Pinpoint the cell where the given text exists, returning its (x, y) midpoint coordinate. 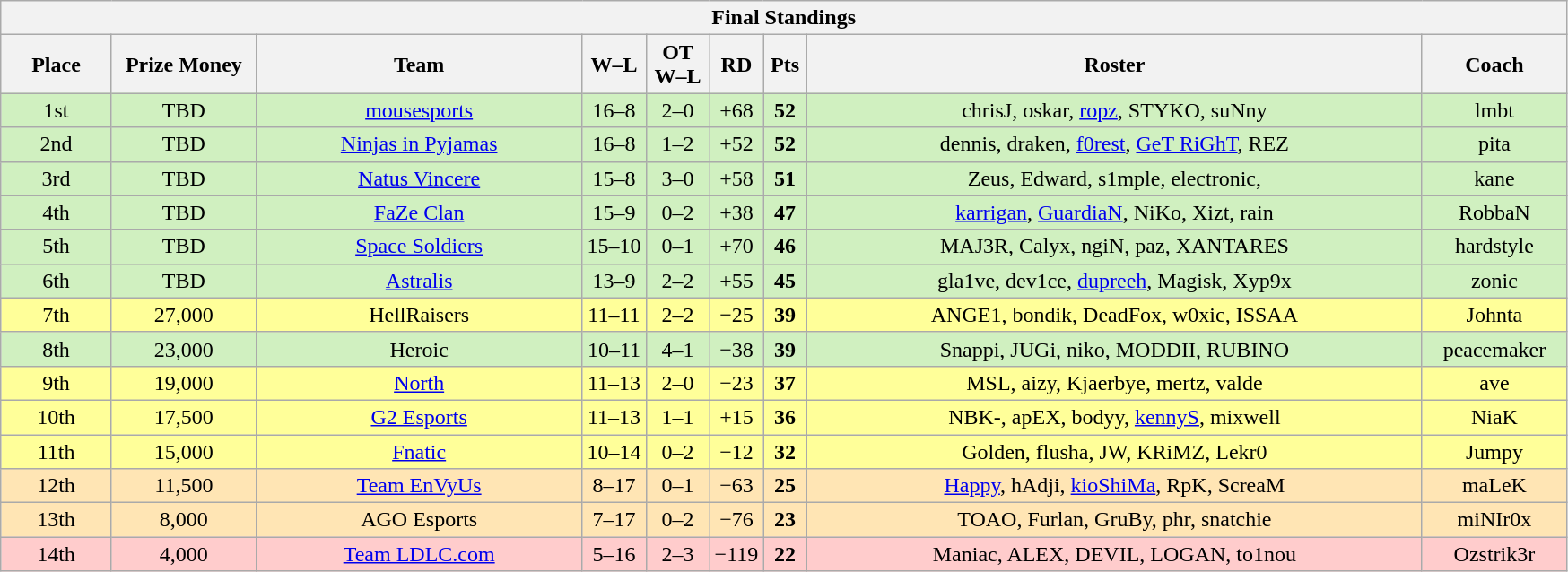
W–L (614, 65)
15–10 (614, 247)
pita (1494, 144)
TOAO, Furlan, GruBy, phr, snatchie (1114, 520)
Heroic (419, 349)
51 (786, 178)
Jumpy (1494, 451)
−23 (736, 383)
Final Standings (784, 18)
NBK-, apEX, bodyy, kennyS, mixwell (1114, 417)
AGO Esports (419, 520)
Team EnVyUs (419, 486)
8,000 (183, 520)
+15 (736, 417)
−38 (736, 349)
+58 (736, 178)
kane (1494, 178)
23,000 (183, 349)
Maniac, ALEX, DEVIL, LOGAN, to1nou (1114, 554)
23 (786, 520)
3rd (57, 178)
4th (57, 212)
9th (57, 383)
11–11 (614, 315)
Golden, flusha, JW, KRiMZ, Lekr0 (1114, 451)
ANGE1, bondik, DeadFox, w0xic, ISSAA (1114, 315)
Ninjas in Pyjamas (419, 144)
maLeK (1494, 486)
Fnatic (419, 451)
RobbaN (1494, 212)
8th (57, 349)
27,000 (183, 315)
OTW–L (678, 65)
5–16 (614, 554)
ave (1494, 383)
2nd (57, 144)
Zeus, Edward, s1mple, electronic, (1114, 178)
RD (736, 65)
Team LDLC.com (419, 554)
3–0 (678, 178)
5th (57, 247)
Natus Vincere (419, 178)
8–17 (614, 486)
Johnta (1494, 315)
6th (57, 281)
peacemaker (1494, 349)
Happy, hAdji, kioShiMa, RpK, ScreaM (1114, 486)
MSL, aizy, Kjaerbye, mertz, valde (1114, 383)
MAJ3R, Calyx, ngiN, paz, XANTARES (1114, 247)
32 (786, 451)
dennis, draken, f0rest, GeT RiGhT, REZ (1114, 144)
Snappi, JUGi, niko, MODDII, RUBINO (1114, 349)
FaZe Clan (419, 212)
−119 (736, 554)
25 (786, 486)
7th (57, 315)
13–9 (614, 281)
+70 (736, 247)
4,000 (183, 554)
Coach (1494, 65)
Ozstrik3r (1494, 554)
Place (57, 65)
Space Soldiers (419, 247)
1–2 (678, 144)
4–1 (678, 349)
−12 (736, 451)
13th (57, 520)
Astralis (419, 281)
15,000 (183, 451)
36 (786, 417)
1st (57, 110)
+68 (736, 110)
11,500 (183, 486)
45 (786, 281)
7–17 (614, 520)
10–11 (614, 349)
Prize Money (183, 65)
10–14 (614, 451)
11th (57, 451)
+52 (736, 144)
Pts (786, 65)
chrisJ, oskar, ropz, STYKO, suNny (1114, 110)
+38 (736, 212)
North (419, 383)
+55 (736, 281)
12th (57, 486)
22 (786, 554)
karrigan, GuardiaN, NiKo, Xizt, rain (1114, 212)
Roster (1114, 65)
gla1ve, dev1ce, dupreeh, Magisk, Xyp9x (1114, 281)
zonic (1494, 281)
19,000 (183, 383)
1–1 (678, 417)
lmbt (1494, 110)
15–9 (614, 212)
G2 Esports (419, 417)
17,500 (183, 417)
mousesports (419, 110)
37 (786, 383)
15–8 (614, 178)
46 (786, 247)
HellRaisers (419, 315)
14th (57, 554)
10th (57, 417)
−25 (736, 315)
hardstyle (1494, 247)
−63 (736, 486)
2–3 (678, 554)
miNIr0x (1494, 520)
Team (419, 65)
−76 (736, 520)
NiaK (1494, 417)
47 (786, 212)
